Detect which cell encompasses the target text, then output its [X, Y] center coordinate. 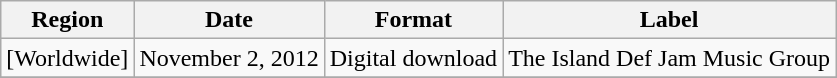
Format [413, 20]
November 2, 2012 [229, 58]
Label [670, 20]
Region [68, 20]
Digital download [413, 58]
The Island Def Jam Music Group [670, 58]
Date [229, 20]
[Worldwide] [68, 58]
